Pinpoint the cell where the given text exists, returning its (x, y) midpoint coordinate. 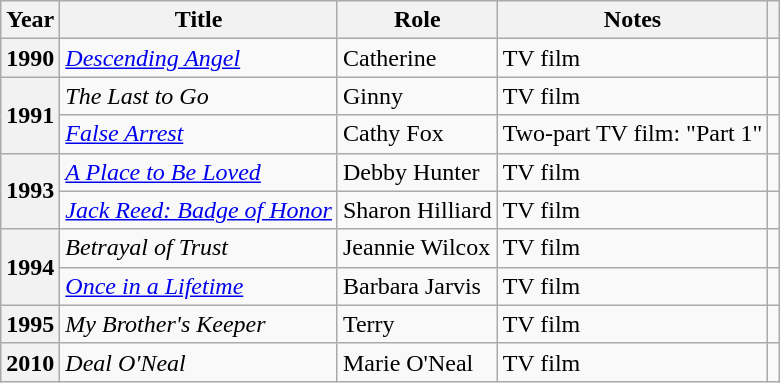
Cathy Fox (417, 134)
1995 (30, 324)
Two-part TV film: "Part 1" (632, 134)
Descending Angel (199, 58)
Once in a Lifetime (199, 286)
1993 (30, 191)
Title (199, 20)
Debby Hunter (417, 172)
1990 (30, 58)
Notes (632, 20)
Barbara Jarvis (417, 286)
2010 (30, 362)
Deal O'Neal (199, 362)
Jack Reed: Badge of Honor (199, 210)
Betrayal of Trust (199, 248)
1994 (30, 267)
The Last to Go (199, 96)
A Place to Be Loved (199, 172)
My Brother's Keeper (199, 324)
False Arrest (199, 134)
Jeannie Wilcox (417, 248)
Sharon Hilliard (417, 210)
Role (417, 20)
Year (30, 20)
Terry (417, 324)
Ginny (417, 96)
1991 (30, 115)
Marie O'Neal (417, 362)
Catherine (417, 58)
